Locate the cell with the specified text and output its [X, Y] center coordinate. 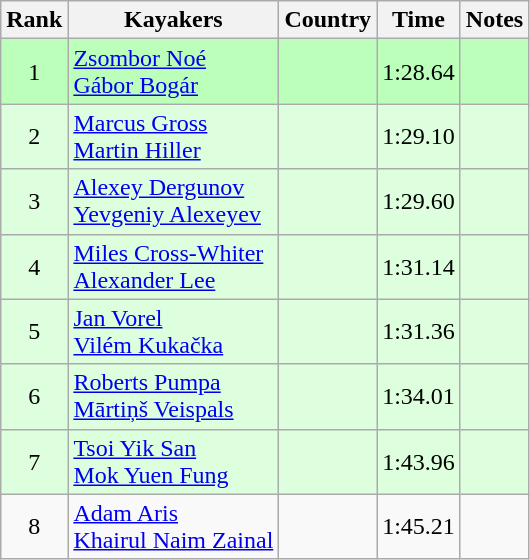
Country [328, 20]
Alexey DergunovYevgeniy Alexeyev [174, 202]
1:31.14 [419, 266]
Rank [34, 20]
Tsoi Yik SanMok Yuen Fung [174, 462]
5 [34, 332]
6 [34, 396]
8 [34, 526]
Kayakers [174, 20]
1:43.96 [419, 462]
1:29.10 [419, 136]
1:28.64 [419, 72]
3 [34, 202]
4 [34, 266]
Marcus GrossMartin Hiller [174, 136]
7 [34, 462]
1:45.21 [419, 526]
Miles Cross-WhiterAlexander Lee [174, 266]
Adam ArisKhairul Naim Zainal [174, 526]
Zsombor NoéGábor Bogár [174, 72]
Time [419, 20]
1:31.36 [419, 332]
Jan VorelVilém Kukačka [174, 332]
2 [34, 136]
1 [34, 72]
1:34.01 [419, 396]
1:29.60 [419, 202]
Roberts PumpaMārtiņš Veispals [174, 396]
Notes [494, 20]
